Pinpoint the cell where the given text exists, returning its [x, y] midpoint coordinate. 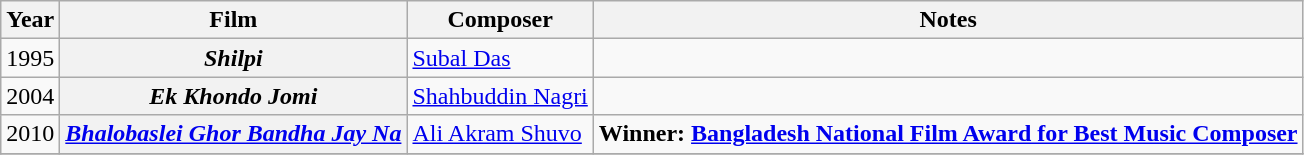
Notes [948, 20]
Ali Akram Shuvo [500, 134]
Composer [500, 20]
2010 [30, 134]
Bhalobaslei Ghor Bandha Jay Na [234, 134]
Ek Khondo Jomi [234, 96]
2004 [30, 96]
Subal Das [500, 58]
Winner: Bangladesh National Film Award for Best Music Composer [948, 134]
Shahbuddin Nagri [500, 96]
Shilpi [234, 58]
1995 [30, 58]
Film [234, 20]
Year [30, 20]
